Output the [X, Y] coordinate of the center of the cell containing the given text.  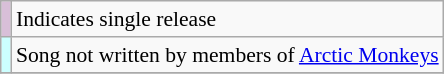
Song not written by members of Arctic Monkeys [228, 55]
Indicates single release [228, 19]
